Detect which cell encompasses the target text, then output its (X, Y) center coordinate. 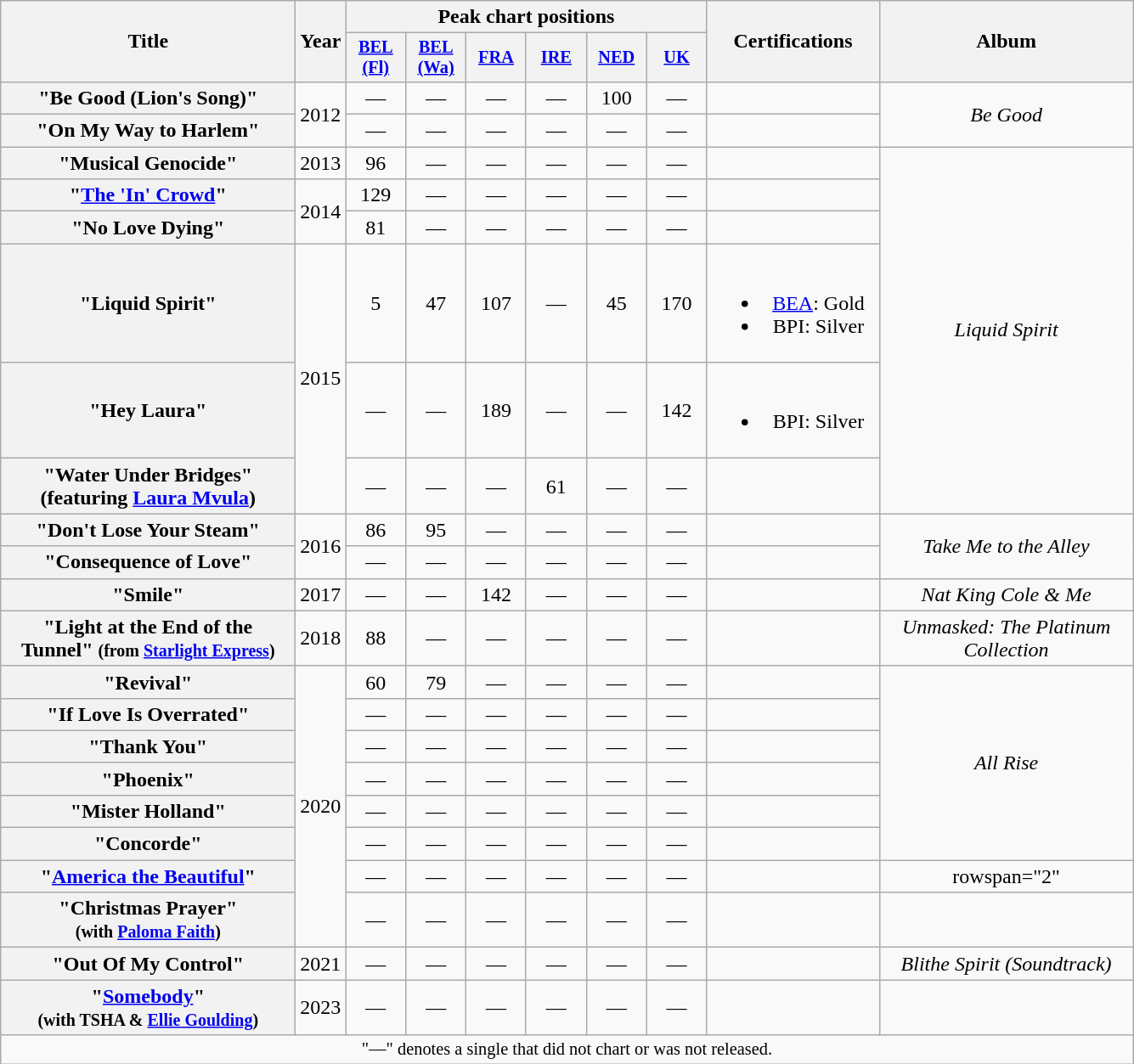
Peak chart positions (527, 17)
"The 'In' Crowd" (148, 195)
"Mister Holland" (148, 811)
"Water Under Bridges"(featuring Laura Mvula) (148, 486)
rowspan="2" (1006, 876)
170 (676, 303)
96 (375, 163)
2016 (321, 546)
NED (617, 58)
"America the Beautiful" (148, 876)
2014 (321, 211)
5 (375, 303)
2020 (321, 807)
189 (496, 411)
88 (375, 639)
Take Me to the Alley (1006, 546)
BPI: Silver (793, 411)
2012 (321, 114)
BEA: GoldBPI: Silver (793, 303)
IRE (556, 58)
60 (375, 682)
"On My Way to Harlem" (148, 131)
"Liquid Spirit" (148, 303)
"Somebody"(with TSHA & Ellie Goulding) (148, 1007)
79 (437, 682)
"Be Good (Lion's Song)" (148, 98)
UK (676, 58)
61 (556, 486)
95 (437, 530)
"If Love Is Overrated" (148, 714)
"Out Of My Control" (148, 964)
"Smile" (148, 594)
"Light at the End of the Tunnel" (from Starlight Express) (148, 639)
Title (148, 42)
Certifications (793, 42)
2013 (321, 163)
"Thank You" (148, 746)
2023 (321, 1007)
Blithe Spirit (Soundtrack) (1006, 964)
"Musical Genocide" (148, 163)
BEL (Wa) (437, 58)
"Christmas Prayer"(with Paloma Faith) (148, 920)
"Phoenix" (148, 779)
129 (375, 195)
45 (617, 303)
Nat King Cole & Me (1006, 594)
100 (617, 98)
Liquid Spirit (1006, 330)
107 (496, 303)
Year (321, 42)
Album (1006, 42)
All Rise (1006, 763)
"Revival" (148, 682)
"Hey Laura" (148, 411)
2021 (321, 964)
2017 (321, 594)
"—" denotes a single that did not chart or was not released. (567, 1050)
86 (375, 530)
Unmasked: The Platinum Collection (1006, 639)
2018 (321, 639)
"No Love Dying" (148, 228)
"Concorde" (148, 844)
2015 (321, 379)
Be Good (1006, 114)
BEL (Fl) (375, 58)
"Consequence of Love" (148, 562)
FRA (496, 58)
81 (375, 228)
"Don't Lose Your Steam" (148, 530)
47 (437, 303)
